Determine the [x, y] coordinate at the center of the cell enclosing the given text.  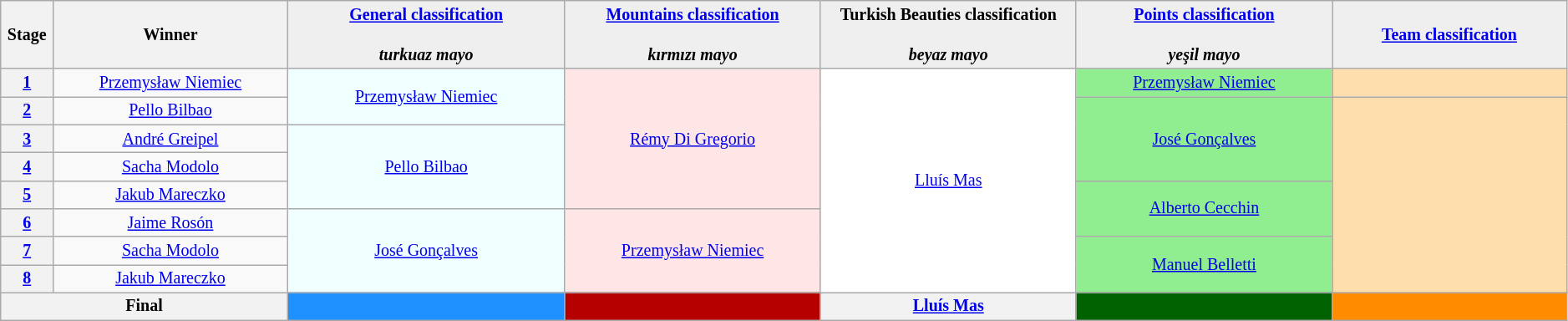
Team classification [1450, 35]
Manuel Belletti [1204, 264]
Winner [170, 35]
2 [27, 110]
Rémy Di Gregorio [693, 139]
Stage [27, 35]
3 [27, 139]
1 [27, 84]
General classificationturkuaz mayo [426, 35]
4 [27, 167]
Mountains classificationkırmızı mayo [693, 35]
5 [27, 194]
8 [27, 279]
Points classificationyeşil mayo [1204, 35]
Final [145, 306]
6 [27, 222]
Turkish Beauties classificationbeyaz mayo [948, 35]
André Greipel [170, 139]
Alberto Cecchin [1204, 209]
7 [27, 251]
Jaime Rosón [170, 222]
